Find where the given text appears and provide that cell's center as [X, Y] coordinate. 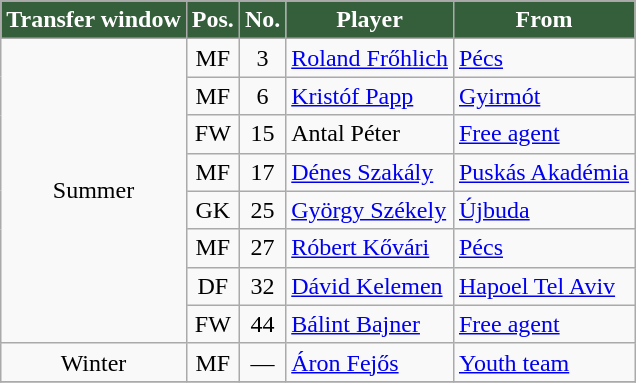
Gyirmót [544, 96]
György Székely [370, 210]
Winter [94, 362]
From [544, 20]
Pos. [212, 20]
Hapoel Tel Aviv [544, 286]
6 [262, 96]
— [262, 362]
Kristóf Papp [370, 96]
Transfer window [94, 20]
Roland Frőhlich [370, 58]
Puskás Akadémia [544, 172]
No. [262, 20]
Dénes Szakály [370, 172]
44 [262, 324]
25 [262, 210]
GK [212, 210]
Dávid Kelemen [370, 286]
32 [262, 286]
DF [212, 286]
Újbuda [544, 210]
Antal Péter [370, 134]
17 [262, 172]
15 [262, 134]
27 [262, 248]
Áron Fejős [370, 362]
Youth team [544, 362]
3 [262, 58]
Bálint Bajner [370, 324]
Summer [94, 191]
Róbert Kővári [370, 248]
Player [370, 20]
